Scan for the cell matching the given text and deliver its (X, Y) coordinate at center. 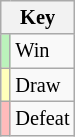
Draw (42, 85)
Key (38, 17)
Defeat (42, 118)
Win (42, 51)
